Scan for the cell matching the given text and deliver its (X, Y) coordinate at center. 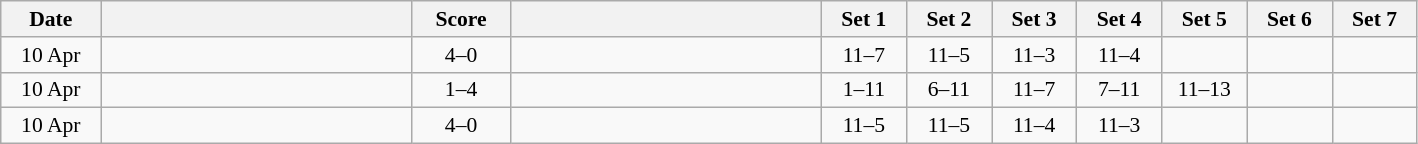
Set 6 (1290, 19)
11–13 (1204, 90)
Set 1 (864, 19)
Set 3 (1034, 19)
1–4 (461, 90)
Set 5 (1204, 19)
Set 2 (948, 19)
6–11 (948, 90)
7–11 (1120, 90)
Date (51, 19)
Score (461, 19)
1–11 (864, 90)
Set 4 (1120, 19)
Set 7 (1374, 19)
